Search for the cell housing the specified text and yield its [X, Y] center coordinate. 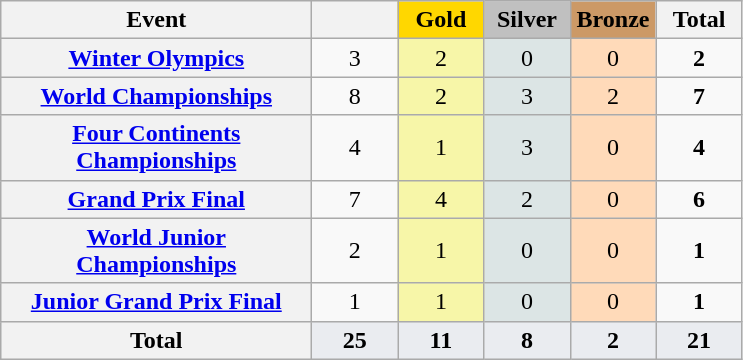
11 [441, 340]
World Junior Championships [156, 250]
World Championships [156, 96]
Grand Prix Final [156, 199]
Four Continents Championships [156, 148]
6 [699, 199]
Event [156, 20]
21 [699, 340]
Silver [527, 20]
Junior Grand Prix Final [156, 302]
Bronze [613, 20]
25 [355, 340]
Winter Olympics [156, 58]
Gold [441, 20]
